Detect which cell encompasses the target text, then output its [X, Y] center coordinate. 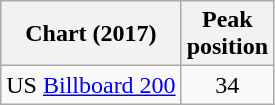
Peak position [227, 34]
Chart (2017) [91, 34]
US Billboard 200 [91, 85]
34 [227, 85]
